Capture the cell that displays the provided text and extract its (x, y) central coordinate. 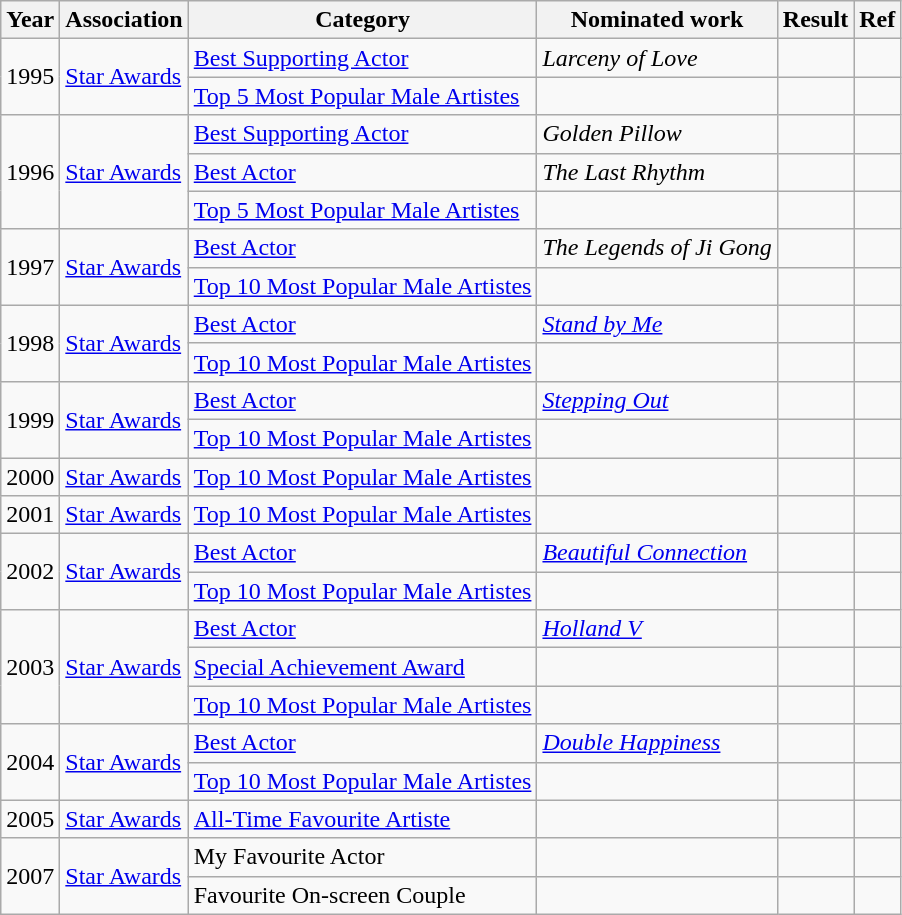
2001 (30, 515)
Stepping Out (657, 400)
All-Time Favourite Artiste (362, 819)
Double Happiness (657, 743)
1997 (30, 267)
1998 (30, 343)
2004 (30, 762)
2005 (30, 819)
2003 (30, 667)
Year (30, 20)
Favourite On-screen Couple (362, 895)
The Legends of Ji Gong (657, 248)
The Last Rhythm (657, 172)
Result (815, 20)
Holland V (657, 629)
Category (362, 20)
1995 (30, 77)
Stand by Me (657, 324)
My Favourite Actor (362, 857)
1999 (30, 419)
Larceny of Love (657, 58)
Special Achievement Award (362, 667)
2007 (30, 876)
2002 (30, 572)
2000 (30, 477)
Golden Pillow (657, 134)
1996 (30, 172)
Beautiful Connection (657, 553)
Ref (878, 20)
Association (124, 20)
Nominated work (657, 20)
